Provide the (X, Y) coordinate of the cell's center where the given text is located.  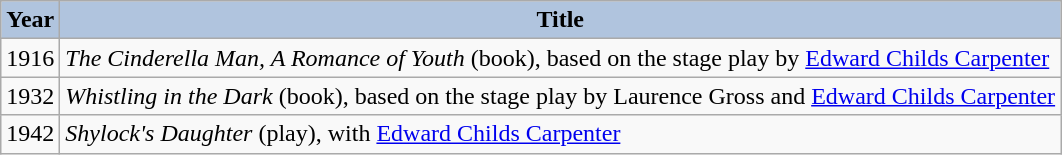
1916 (30, 58)
Whistling in the Dark (book), based on the stage play by Laurence Gross and Edward Childs Carpenter (560, 96)
Shylock's Daughter (play), with Edward Childs Carpenter (560, 134)
The Cinderella Man, A Romance of Youth (book), based on the stage play by Edward Childs Carpenter (560, 58)
Year (30, 20)
1942 (30, 134)
Title (560, 20)
1932 (30, 96)
